Find where the given text appears and provide that cell's center as (x, y) coordinate. 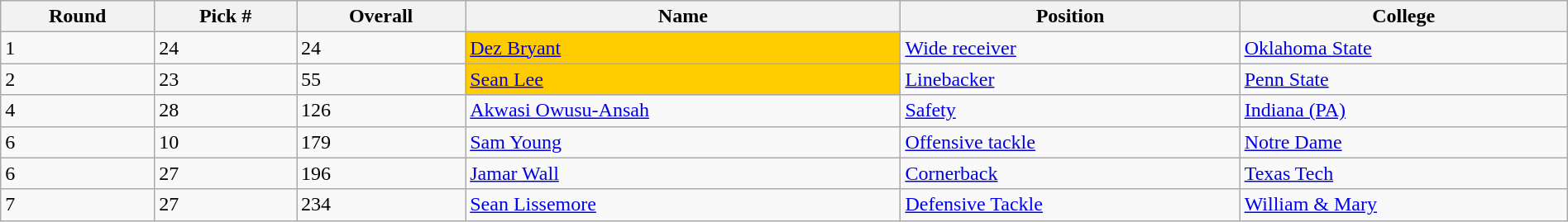
Name (683, 17)
Oklahoma State (1403, 48)
Defensive Tackle (1070, 205)
179 (380, 142)
William & Mary (1403, 205)
Texas Tech (1403, 173)
55 (380, 79)
10 (226, 142)
126 (380, 111)
Linebacker (1070, 79)
Sam Young (683, 142)
Round (78, 17)
196 (380, 173)
1 (78, 48)
28 (226, 111)
Position (1070, 17)
234 (380, 205)
Notre Dame (1403, 142)
Akwasi Owusu-Ansah (683, 111)
College (1403, 17)
23 (226, 79)
7 (78, 205)
2 (78, 79)
Pick # (226, 17)
Wide receiver (1070, 48)
Penn State (1403, 79)
Jamar Wall (683, 173)
Dez Bryant (683, 48)
Overall (380, 17)
Cornerback (1070, 173)
Safety (1070, 111)
4 (78, 111)
Offensive tackle (1070, 142)
Sean Lee (683, 79)
Sean Lissemore (683, 205)
Indiana (PA) (1403, 111)
